Output the [X, Y] coordinate of the center of the cell containing the given text.  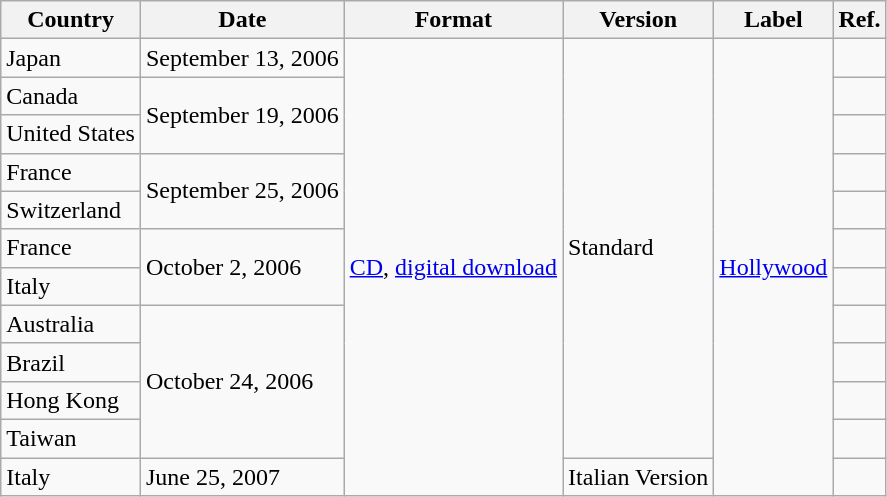
Format [453, 20]
September 19, 2006 [242, 115]
September 25, 2006 [242, 191]
United States [71, 134]
Hollywood [774, 268]
Label [774, 20]
Ref. [860, 20]
Version [638, 20]
October 2, 2006 [242, 267]
Taiwan [71, 438]
Brazil [71, 362]
Standard [638, 248]
Country [71, 20]
Italian Version [638, 477]
Hong Kong [71, 400]
Japan [71, 58]
June 25, 2007 [242, 477]
September 13, 2006 [242, 58]
Canada [71, 96]
Switzerland [71, 210]
October 24, 2006 [242, 381]
Australia [71, 324]
Date [242, 20]
CD, digital download [453, 268]
